Search for the cell housing the specified text and yield its (x, y) center coordinate. 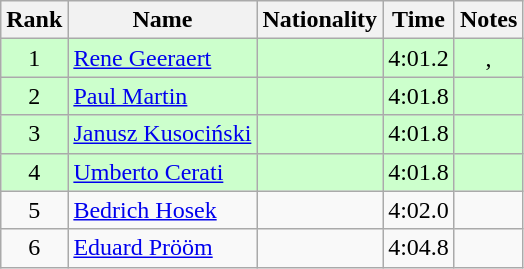
2 (34, 96)
Umberto Cerati (162, 172)
Nationality (320, 20)
4:02.0 (419, 210)
Notes (488, 20)
Eduard Prööm (162, 248)
, (488, 58)
1 (34, 58)
6 (34, 248)
Rene Geeraert (162, 58)
Janusz Kusociński (162, 134)
Paul Martin (162, 96)
4:01.2 (419, 58)
3 (34, 134)
4:04.8 (419, 248)
Time (419, 20)
4 (34, 172)
Rank (34, 20)
Bedrich Hosek (162, 210)
Name (162, 20)
5 (34, 210)
